Search for the cell housing the specified text and yield its [x, y] center coordinate. 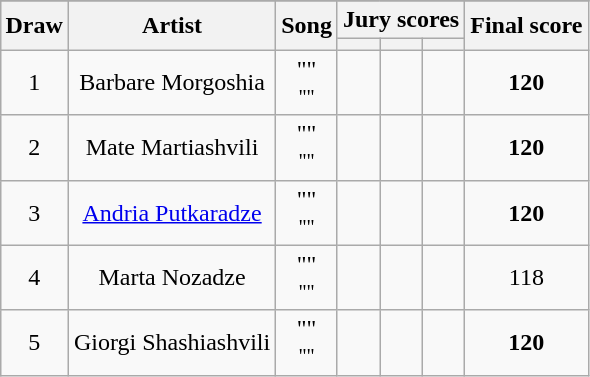
Final score [526, 26]
Marta Nozadze [172, 278]
Song [307, 26]
2 [34, 148]
Artist [172, 26]
Jury scores [400, 20]
Barbare Morgoshia [172, 82]
Draw [34, 26]
118 [526, 278]
Mate Martiashvili [172, 148]
5 [34, 342]
3 [34, 212]
4 [34, 278]
Giorgi Shashiashvili [172, 342]
Andria Putkaradze [172, 212]
1 [34, 82]
